Return the (X, Y) coordinate for the center point of the cell that contains the specified text.  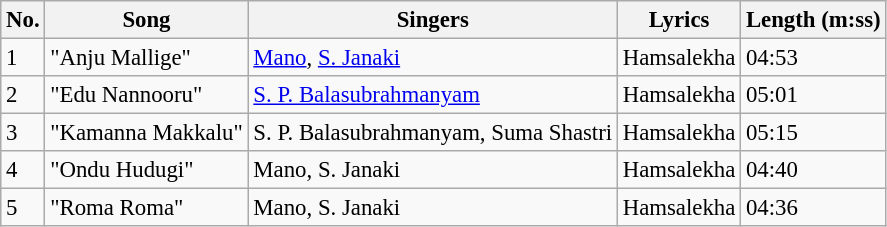
Singers (432, 20)
05:15 (814, 133)
04:36 (814, 208)
S. P. Balasubrahmanyam, Suma Shastri (432, 133)
Length (m:ss) (814, 20)
Lyrics (678, 20)
04:53 (814, 58)
Song (146, 20)
1 (23, 58)
04:40 (814, 170)
05:01 (814, 95)
"Anju Mallige" (146, 58)
2 (23, 95)
5 (23, 208)
3 (23, 133)
S. P. Balasubrahmanyam (432, 95)
No. (23, 20)
"Ondu Hudugi" (146, 170)
"Edu Nannooru" (146, 95)
"Roma Roma" (146, 208)
4 (23, 170)
"Kamanna Makkalu" (146, 133)
